Locate the cell with the specified text and output its (x, y) center coordinate. 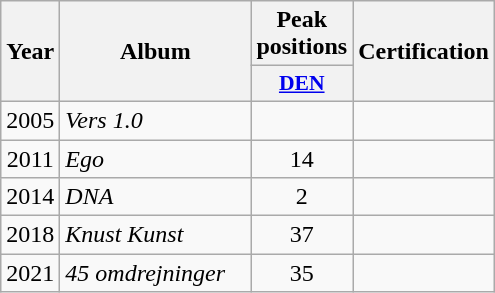
DNA (156, 197)
Year (30, 52)
2 (302, 197)
Vers 1.0 (156, 120)
14 (302, 159)
Album (156, 52)
45 omdrejninger (156, 273)
Certification (424, 52)
Knust Kunst (156, 235)
2014 (30, 197)
35 (302, 273)
2018 (30, 235)
Ego (156, 159)
Peak positions (302, 34)
DEN (302, 84)
2021 (30, 273)
2011 (30, 159)
2005 (30, 120)
37 (302, 235)
